Identify which cell holds the provided text, then report its [X, Y] central coordinate. 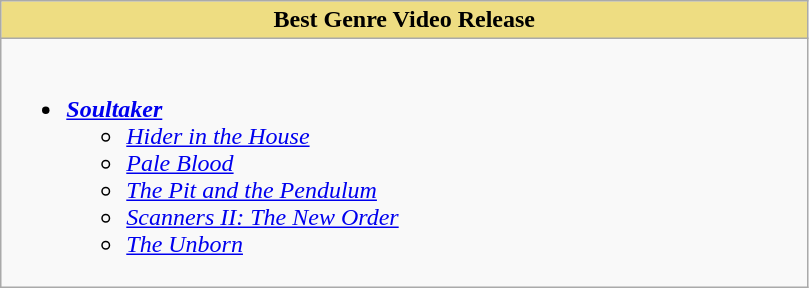
Best Genre Video Release [404, 20]
SoultakerHider in the HousePale BloodThe Pit and the PendulumScanners II: The New OrderThe Unborn [404, 163]
